Return [x, y] of the center of cell containing provided text 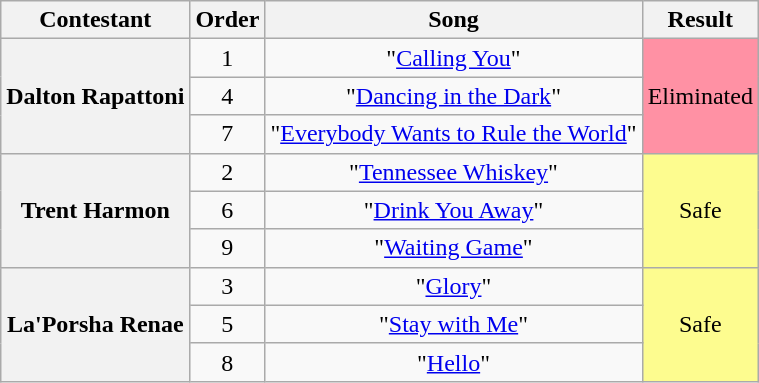
Dalton Rapattoni [96, 96]
4 [228, 96]
8 [228, 362]
6 [228, 210]
5 [228, 324]
Song [454, 20]
"Everybody Wants to Rule the World" [454, 134]
"Drink You Away" [454, 210]
"Dancing in the Dark" [454, 96]
"Stay with Me" [454, 324]
1 [228, 58]
Trent Harmon [96, 210]
Result [700, 20]
"Tennessee Whiskey" [454, 172]
Eliminated [700, 96]
La'Porsha Renae [96, 324]
Contestant [96, 20]
"Calling You" [454, 58]
7 [228, 134]
Order [228, 20]
"Hello" [454, 362]
"Waiting Game" [454, 248]
2 [228, 172]
9 [228, 248]
3 [228, 286]
"Glory" [454, 286]
